Return (X, Y) of the center of cell containing provided text 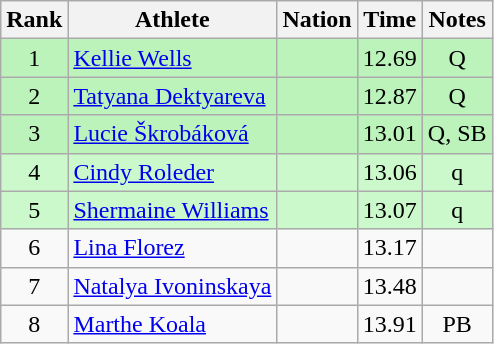
Shermaine Williams (172, 210)
13.17 (390, 248)
Time (390, 20)
Q, SB (457, 134)
Cindy Roleder (172, 172)
3 (34, 134)
Lucie Škrobáková (172, 134)
PB (457, 324)
13.91 (390, 324)
6 (34, 248)
13.01 (390, 134)
13.06 (390, 172)
4 (34, 172)
Marthe Koala (172, 324)
13.07 (390, 210)
13.48 (390, 286)
Lina Florez (172, 248)
Tatyana Dektyareva (172, 96)
Natalya Ivoninskaya (172, 286)
12.87 (390, 96)
12.69 (390, 58)
2 (34, 96)
Notes (457, 20)
Rank (34, 20)
8 (34, 324)
Nation (317, 20)
5 (34, 210)
7 (34, 286)
Athlete (172, 20)
Kellie Wells (172, 58)
1 (34, 58)
